Return the [X, Y] coordinate for the center point of the cell that contains the specified text.  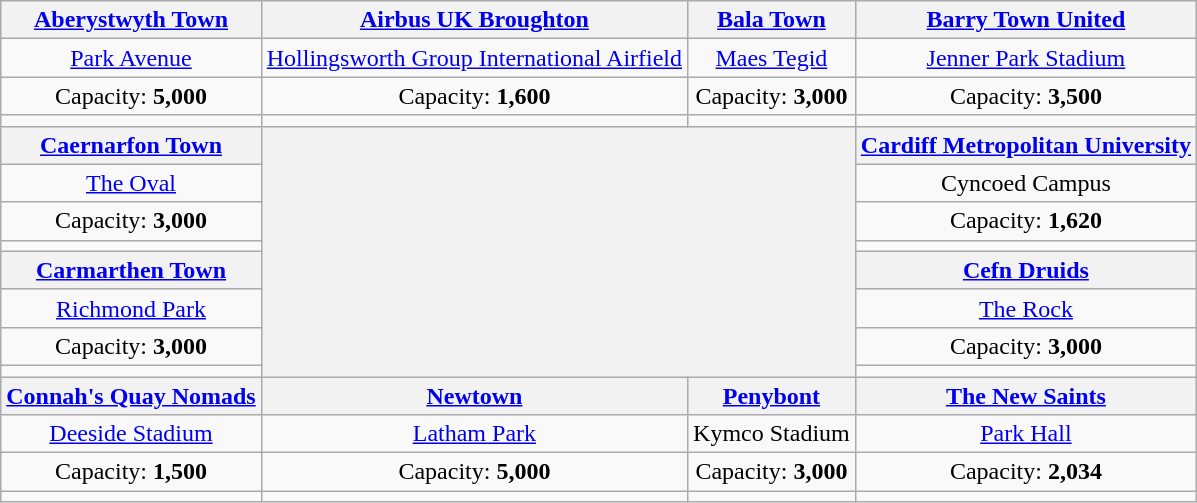
Connah's Quay Nomads [131, 395]
Maes Tegid [772, 58]
Capacity: 3,500 [1026, 96]
Kymco Stadium [772, 434]
Latham Park [474, 434]
Bala Town [772, 20]
Penybont [772, 395]
Capacity: 2,034 [1026, 472]
Park Avenue [131, 58]
Richmond Park [131, 308]
Newtown [474, 395]
Deeside Stadium [131, 434]
The Rock [1026, 308]
Hollingsworth Group International Airfield [474, 58]
The New Saints [1026, 395]
Cyncoed Campus [1026, 183]
Cardiff Metropolitan University [1026, 145]
Aberystwyth Town [131, 20]
Cefn Druids [1026, 270]
Capacity: 1,500 [131, 472]
Barry Town United [1026, 20]
Airbus UK Broughton [474, 20]
The Oval [131, 183]
Capacity: 1,620 [1026, 221]
Caernarfon Town [131, 145]
Carmarthen Town [131, 270]
Capacity: 1,600 [474, 96]
Jenner Park Stadium [1026, 58]
Park Hall [1026, 434]
